Find where the given text appears and provide that cell's center as [x, y] coordinate. 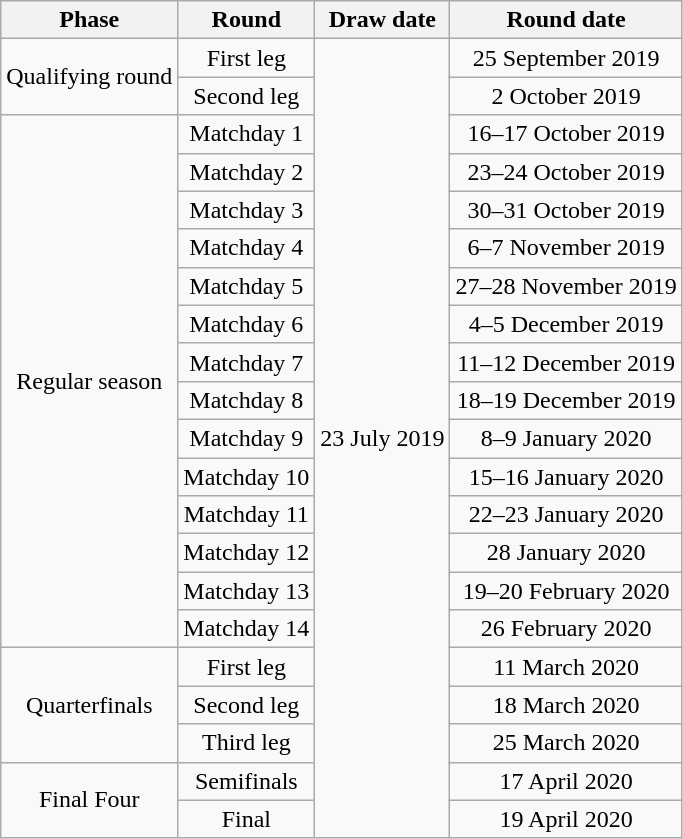
Matchday 6 [246, 324]
Matchday 5 [246, 286]
Matchday 13 [246, 591]
Matchday 3 [246, 210]
Matchday 14 [246, 629]
17 April 2020 [566, 781]
19–20 February 2020 [566, 591]
2 October 2019 [566, 96]
Matchday 11 [246, 515]
11–12 December 2019 [566, 362]
Matchday 10 [246, 477]
Regular season [90, 382]
Matchday 4 [246, 248]
23 July 2019 [382, 438]
Matchday 8 [246, 400]
30–31 October 2019 [566, 210]
25 March 2020 [566, 743]
Matchday 12 [246, 553]
Final Four [90, 800]
22–23 January 2020 [566, 515]
28 January 2020 [566, 553]
15–16 January 2020 [566, 477]
Matchday 9 [246, 438]
25 September 2019 [566, 58]
Matchday 7 [246, 362]
23–24 October 2019 [566, 172]
Phase [90, 20]
4–5 December 2019 [566, 324]
26 February 2020 [566, 629]
Draw date [382, 20]
Final [246, 819]
Quarterfinals [90, 705]
8–9 January 2020 [566, 438]
Third leg [246, 743]
Matchday 1 [246, 134]
Round date [566, 20]
27–28 November 2019 [566, 286]
11 March 2020 [566, 667]
19 April 2020 [566, 819]
16–17 October 2019 [566, 134]
Qualifying round [90, 77]
18 March 2020 [566, 705]
Semifinals [246, 781]
18–19 December 2019 [566, 400]
Round [246, 20]
6–7 November 2019 [566, 248]
Matchday 2 [246, 172]
